Capture the cell that displays the provided text and extract its (x, y) central coordinate. 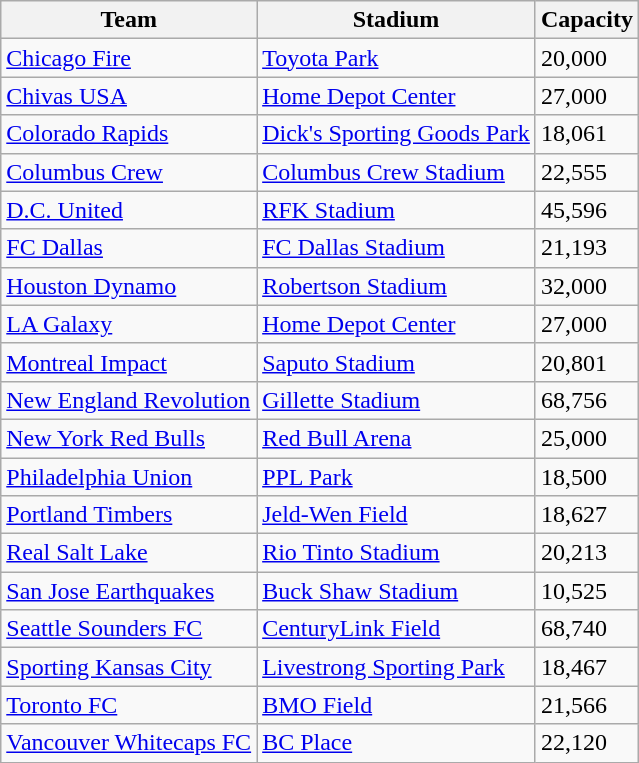
32,000 (586, 286)
Chicago Fire (129, 58)
Gillette Stadium (396, 400)
25,000 (586, 438)
Team (129, 20)
RFK Stadium (396, 210)
20,801 (586, 362)
Columbus Crew (129, 172)
Seattle Sounders FC (129, 629)
18,061 (586, 134)
Portland Timbers (129, 515)
22,120 (586, 743)
Red Bull Arena (396, 438)
Colorado Rapids (129, 134)
Toronto FC (129, 705)
Saputo Stadium (396, 362)
10,525 (586, 591)
Robertson Stadium (396, 286)
New York Red Bulls (129, 438)
Sporting Kansas City (129, 667)
Dick's Sporting Goods Park (396, 134)
Stadium (396, 20)
20,000 (586, 58)
Columbus Crew Stadium (396, 172)
Montreal Impact (129, 362)
BC Place (396, 743)
LA Galaxy (129, 324)
San Jose Earthquakes (129, 591)
Livestrong Sporting Park (396, 667)
18,467 (586, 667)
Jeld-Wen Field (396, 515)
68,740 (586, 629)
21,566 (586, 705)
CenturyLink Field (396, 629)
FC Dallas (129, 248)
21,193 (586, 248)
Capacity (586, 20)
Rio Tinto Stadium (396, 553)
45,596 (586, 210)
Chivas USA (129, 96)
22,555 (586, 172)
Buck Shaw Stadium (396, 591)
Houston Dynamo (129, 286)
68,756 (586, 400)
Philadelphia Union (129, 477)
Real Salt Lake (129, 553)
D.C. United (129, 210)
20,213 (586, 553)
18,627 (586, 515)
PPL Park (396, 477)
FC Dallas Stadium (396, 248)
18,500 (586, 477)
Vancouver Whitecaps FC (129, 743)
Toyota Park (396, 58)
New England Revolution (129, 400)
BMO Field (396, 705)
